Locate the cell with the specified text and output its (x, y) center coordinate. 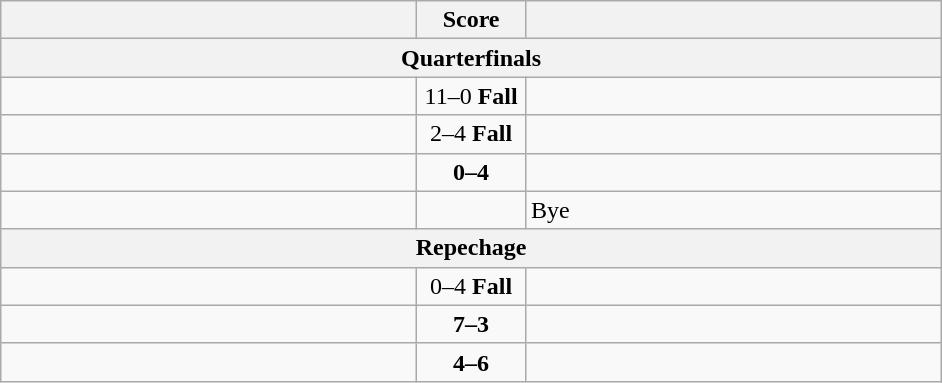
2–4 Fall (472, 134)
Quarterfinals (472, 58)
0–4 Fall (472, 286)
11–0 Fall (472, 96)
Bye (733, 210)
7–3 (472, 324)
0–4 (472, 172)
4–6 (472, 362)
Score (472, 20)
Repechage (472, 248)
